For the text-containing cell, return its midpoint in (X, Y) coordinate format. 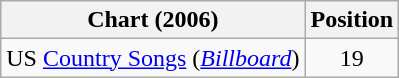
US Country Songs (Billboard) (153, 58)
Chart (2006) (153, 20)
Position (352, 20)
19 (352, 58)
